Find where the given text appears and provide that cell's center as (X, Y) coordinate. 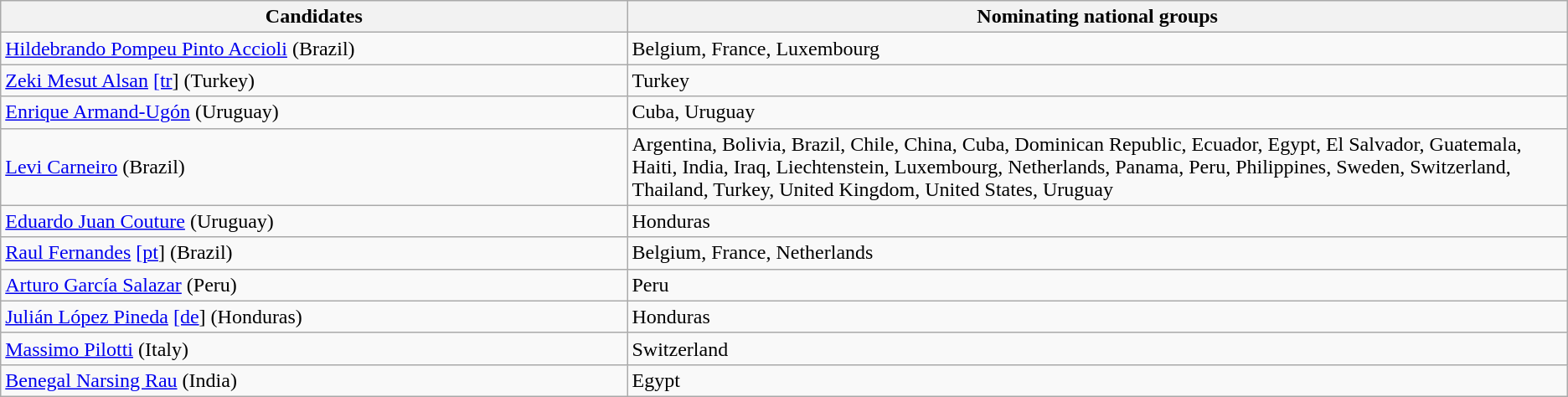
Switzerland (1097, 348)
Enrique Armand-Ugón (Uruguay) (314, 112)
Raul Fernandes [pt] (Brazil) (314, 253)
Peru (1097, 285)
Hildebrando Pompeu Pinto Accioli (Brazil) (314, 49)
Massimo Pilotti (Italy) (314, 348)
Belgium, France, Netherlands (1097, 253)
Eduardo Juan Couture (Uruguay) (314, 221)
Turkey (1097, 80)
Zeki Mesut Alsan [tr] (Turkey) (314, 80)
Nominating national groups (1097, 17)
Egypt (1097, 380)
Levi Carneiro (Brazil) (314, 167)
Candidates (314, 17)
Cuba, Uruguay (1097, 112)
Arturo García Salazar (Peru) (314, 285)
Belgium, France, Luxembourg (1097, 49)
Benegal Narsing Rau (India) (314, 380)
Julián López Pineda [de] (Honduras) (314, 317)
